For the text-containing cell, return its midpoint in [x, y] coordinate format. 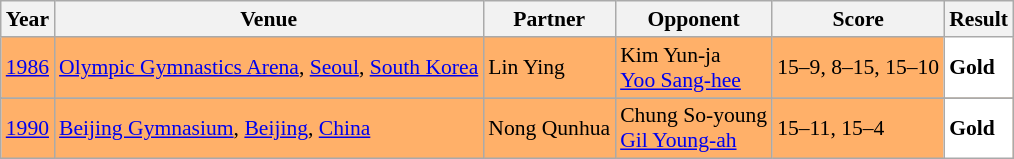
Chung So-young Gil Young-ah [694, 128]
15–9, 8–15, 15–10 [858, 68]
1986 [28, 68]
Kim Yun-ja Yoo Sang-hee [694, 68]
Lin Ying [549, 68]
Partner [549, 19]
Nong Qunhua [549, 128]
15–11, 15–4 [858, 128]
Olympic Gymnastics Arena, Seoul, South Korea [268, 68]
Result [978, 19]
Opponent [694, 19]
Venue [268, 19]
Score [858, 19]
1990 [28, 128]
Year [28, 19]
Beijing Gymnasium, Beijing, China [268, 128]
